Provide the [x, y] coordinate of the cell's center where the given text is located.  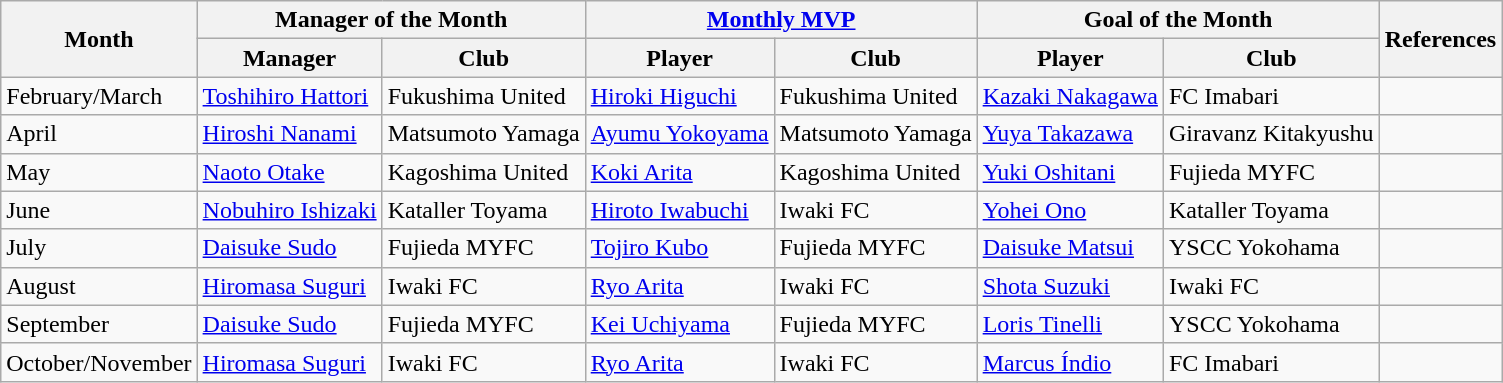
Marcus Índio [1070, 362]
Yuya Takazawa [1070, 134]
Month [99, 39]
Shota Suzuki [1070, 286]
Kazaki Nakagawa [1070, 96]
May [99, 172]
Monthly MVP [781, 20]
Nobuhiro Ishizaki [290, 210]
Tojiro Kubo [680, 248]
Hiroshi Nanami [290, 134]
February/March [99, 96]
Koki Arita [680, 172]
References [1440, 39]
July [99, 248]
Hiroki Higuchi [680, 96]
Yuki Oshitani [1070, 172]
Giravanz Kitakyushu [1271, 134]
Naoto Otake [290, 172]
Goal of the Month [1178, 20]
Loris Tinelli [1070, 324]
Toshihiro Hattori [290, 96]
Yohei Ono [1070, 210]
Daisuke Matsui [1070, 248]
April [99, 134]
October/November [99, 362]
August [99, 286]
Manager of the Month [391, 20]
Kei Uchiyama [680, 324]
Ayumu Yokoyama [680, 134]
Hiroto Iwabuchi [680, 210]
Manager [290, 58]
June [99, 210]
September [99, 324]
